Provide the (x, y) coordinate of the cell's center where the given text is located.  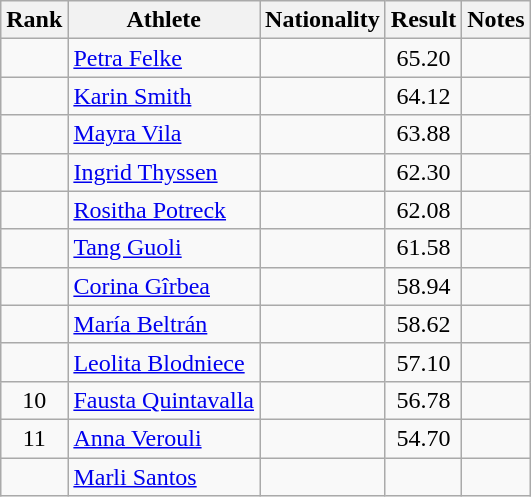
Ingrid Thyssen (164, 172)
64.12 (423, 96)
Nationality (323, 20)
58.94 (423, 286)
Petra Felke (164, 58)
Notes (496, 20)
63.88 (423, 134)
58.62 (423, 324)
Rank (34, 20)
62.30 (423, 172)
Anna Verouli (164, 438)
Corina Gîrbea (164, 286)
62.08 (423, 210)
10 (34, 400)
Marli Santos (164, 477)
57.10 (423, 362)
Karin Smith (164, 96)
Tang Guoli (164, 248)
54.70 (423, 438)
Rositha Potreck (164, 210)
61.58 (423, 248)
Fausta Quintavalla (164, 400)
11 (34, 438)
Leolita Blodniece (164, 362)
Result (423, 20)
Athlete (164, 20)
65.20 (423, 58)
María Beltrán (164, 324)
Mayra Vila (164, 134)
56.78 (423, 400)
